Detect which cell encompasses the target text, then output its (X, Y) center coordinate. 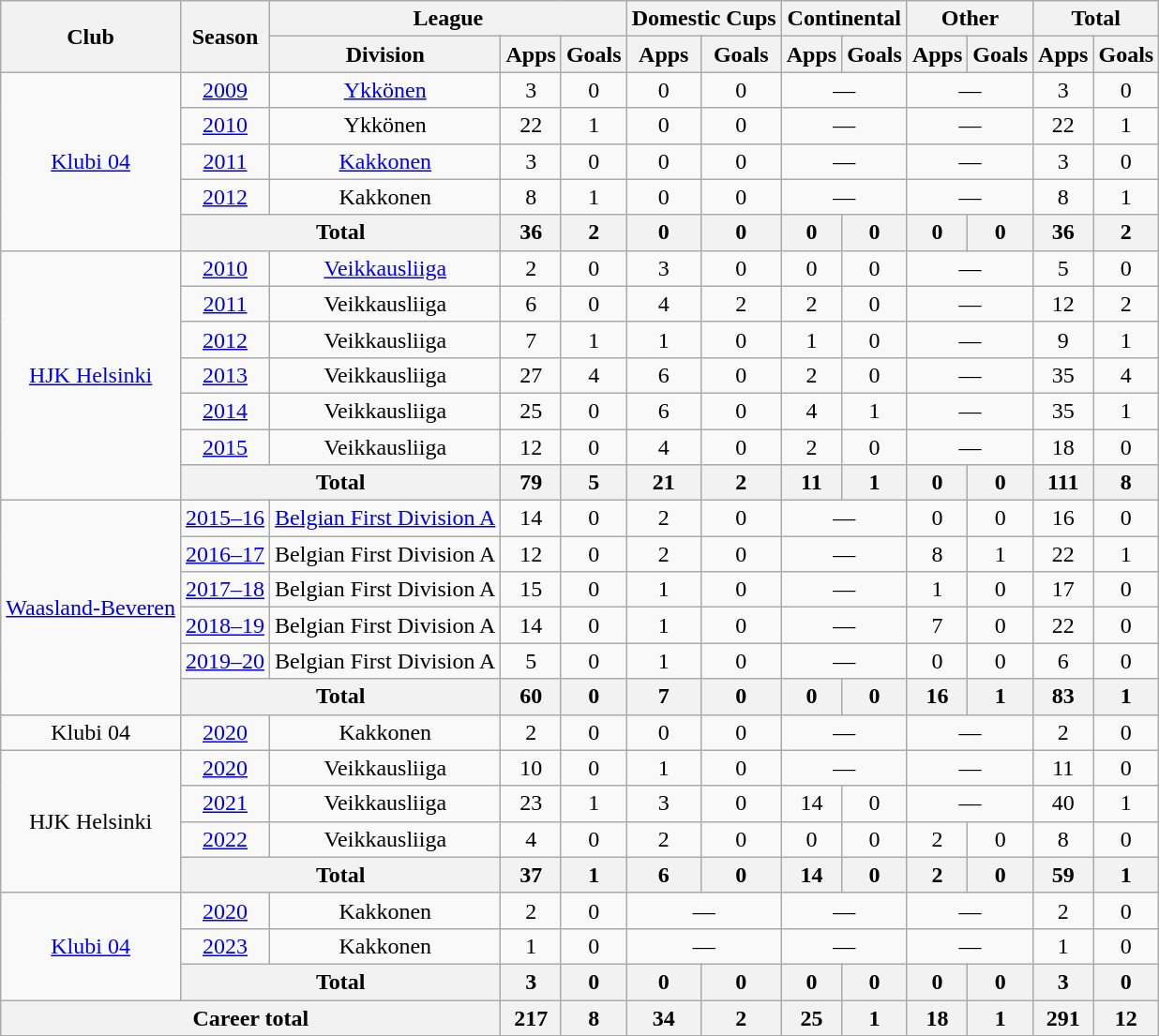
15 (531, 590)
291 (1063, 1017)
2014 (225, 411)
21 (664, 483)
79 (531, 483)
217 (531, 1017)
2013 (225, 375)
27 (531, 375)
Domestic Cups (703, 19)
Division (385, 54)
2022 (225, 839)
59 (1063, 875)
2015 (225, 447)
2016–17 (225, 554)
111 (1063, 483)
Career total (251, 1017)
Other (970, 19)
60 (531, 697)
37 (531, 875)
10 (531, 768)
9 (1063, 339)
83 (1063, 697)
2017–18 (225, 590)
League (448, 19)
23 (531, 803)
17 (1063, 590)
Waasland-Beveren (91, 608)
2018–19 (225, 625)
2021 (225, 803)
2023 (225, 946)
Season (225, 37)
40 (1063, 803)
34 (664, 1017)
Continental (844, 19)
Club (91, 37)
2009 (225, 90)
2015–16 (225, 518)
2019–20 (225, 661)
